From the cell containing the given text, extract its center point as [x, y] coordinate. 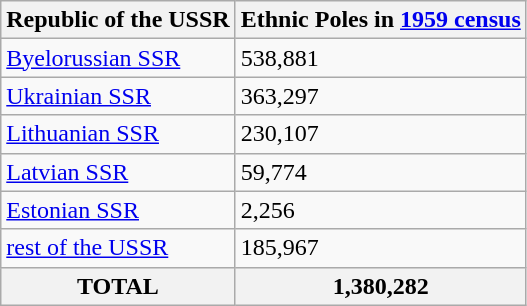
Latvian SSR [118, 172]
Byelorussian SSR [118, 58]
538,881 [380, 58]
363,297 [380, 96]
1,380,282 [380, 286]
Ethnic Poles in 1959 census [380, 20]
59,774 [380, 172]
Ukrainian SSR [118, 96]
2,256 [380, 210]
TOTAL [118, 286]
Republic of the USSR [118, 20]
rest of the USSR [118, 248]
185,967 [380, 248]
Estonian SSR [118, 210]
Lithuanian SSR [118, 134]
230,107 [380, 134]
